Detect which cell encompasses the target text, then output its (X, Y) center coordinate. 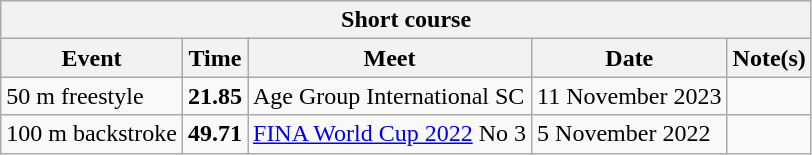
50 m freestyle (92, 96)
21.85 (214, 96)
Note(s) (769, 58)
Age Group International SC (390, 96)
11 November 2023 (630, 96)
Short course (406, 20)
Event (92, 58)
FINA World Cup 2022 No 3 (390, 134)
Meet (390, 58)
Date (630, 58)
100 m backstroke (92, 134)
5 November 2022 (630, 134)
Time (214, 58)
49.71 (214, 134)
